Capture the cell that displays the provided text and extract its [x, y] central coordinate. 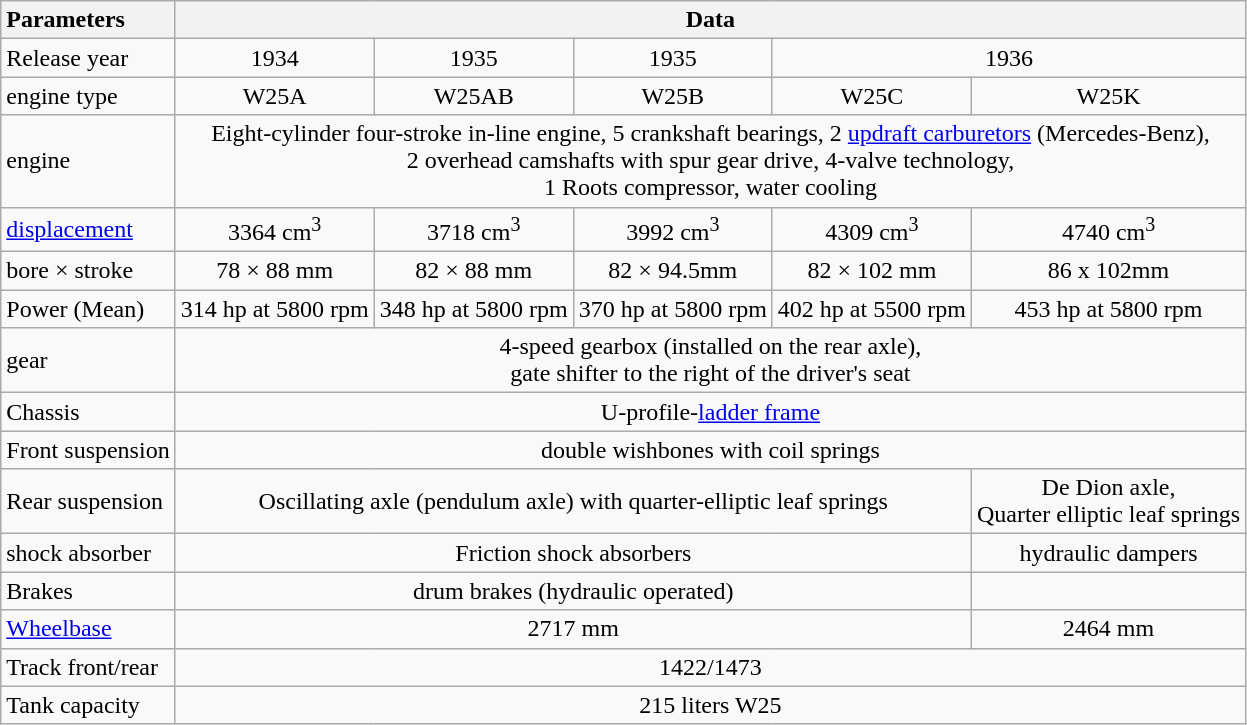
1936 [1008, 58]
U-profile-ladder frame [710, 412]
2464 mm [1108, 629]
Friction shock absorbers [573, 553]
Wheelbase [88, 629]
78 × 88 mm [274, 271]
Parameters [88, 20]
3718 cm3 [474, 230]
82 × 94.5mm [672, 271]
Track front/rear [88, 667]
W25B [672, 96]
4740 cm3 [1108, 230]
engine type [88, 96]
shock absorber [88, 553]
4-speed gearbox (installed on the rear axle),gate shifter to the right of the driver's seat [710, 360]
Power (Mean) [88, 309]
Tank capacity [88, 705]
gear [88, 360]
370 hp at 5800 rpm [672, 309]
drum brakes (hydraulic operated) [573, 591]
W25A [274, 96]
215 liters W25 [710, 705]
453 hp at 5800 rpm [1108, 309]
Oscillating axle (pendulum axle) with quarter-elliptic leaf springs [573, 502]
Rear suspension [88, 502]
82 × 88 mm [474, 271]
displacement [88, 230]
W25C [872, 96]
402 hp at 5500 rpm [872, 309]
86 x 102mm [1108, 271]
hydraulic dampers [1108, 553]
bore × stroke [88, 271]
Brakes [88, 591]
1934 [274, 58]
W25AB [474, 96]
2717 mm [573, 629]
Front suspension [88, 450]
1422/1473 [710, 667]
3992 cm3 [672, 230]
Data [710, 20]
Release year [88, 58]
engine [88, 161]
Chassis [88, 412]
348 hp at 5800 rpm [474, 309]
W25K [1108, 96]
4309 cm3 [872, 230]
3364 cm3 [274, 230]
82 × 102 mm [872, 271]
De Dion axle,Quarter elliptic leaf springs [1108, 502]
314 hp at 5800 rpm [274, 309]
double wishbones with coil springs [710, 450]
